Capture the cell that displays the provided text and extract its [x, y] central coordinate. 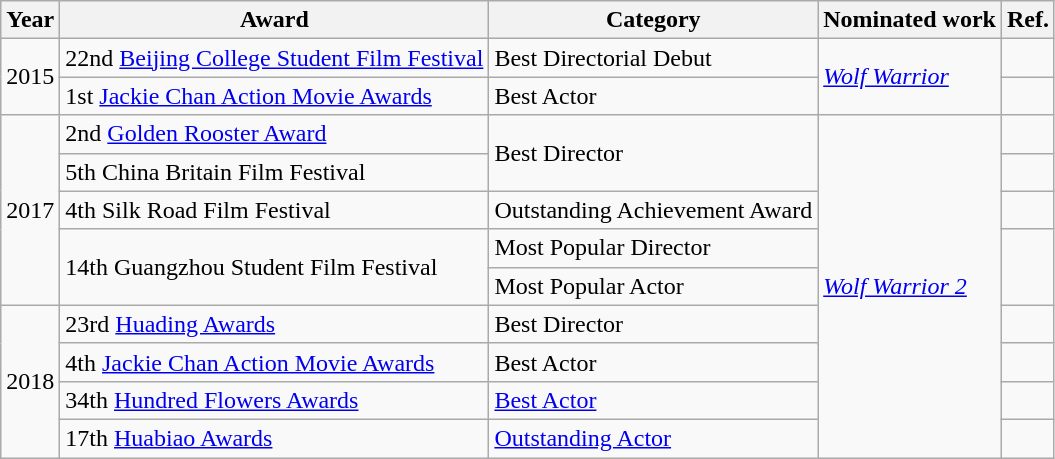
Year [30, 20]
17th Huabiao Awards [274, 438]
23rd Huading Awards [274, 324]
Most Popular Actor [654, 286]
2018 [30, 381]
Award [274, 20]
2nd Golden Rooster Award [274, 134]
Wolf Warrior [910, 77]
Outstanding Actor [654, 438]
Most Popular Director [654, 248]
2015 [30, 77]
Category [654, 20]
Best Directorial Debut [654, 58]
Wolf Warrior 2 [910, 286]
1st Jackie Chan Action Movie Awards [274, 96]
4th Silk Road Film Festival [274, 210]
22nd Beijing College Student Film Festival [274, 58]
14th Guangzhou Student Film Festival [274, 267]
5th China Britain Film Festival [274, 172]
2017 [30, 210]
4th Jackie Chan Action Movie Awards [274, 362]
Nominated work [910, 20]
Outstanding Achievement Award [654, 210]
Ref. [1028, 20]
34th Hundred Flowers Awards [274, 400]
